Output the [X, Y] coordinate of the center of the cell containing the given text.  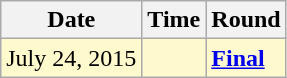
Round [246, 20]
July 24, 2015 [72, 58]
Final [246, 58]
Time [174, 20]
Date [72, 20]
